Identify which cell holds the provided text, then report its [x, y] central coordinate. 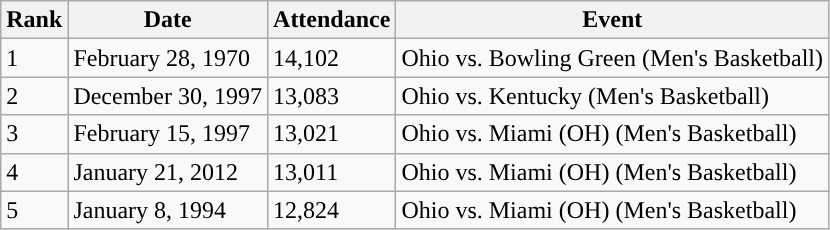
Date [168, 20]
February 28, 1970 [168, 58]
4 [34, 172]
January 21, 2012 [168, 172]
13,021 [332, 134]
13,011 [332, 172]
February 15, 1997 [168, 134]
1 [34, 58]
Ohio vs. Bowling Green (Men's Basketball) [612, 58]
3 [34, 134]
Attendance [332, 20]
12,824 [332, 210]
2 [34, 96]
December 30, 1997 [168, 96]
Rank [34, 20]
Event [612, 20]
13,083 [332, 96]
January 8, 1994 [168, 210]
5 [34, 210]
Ohio vs. Kentucky (Men's Basketball) [612, 96]
14,102 [332, 58]
